Provide the [x, y] coordinate of the cell's center where the given text is located.  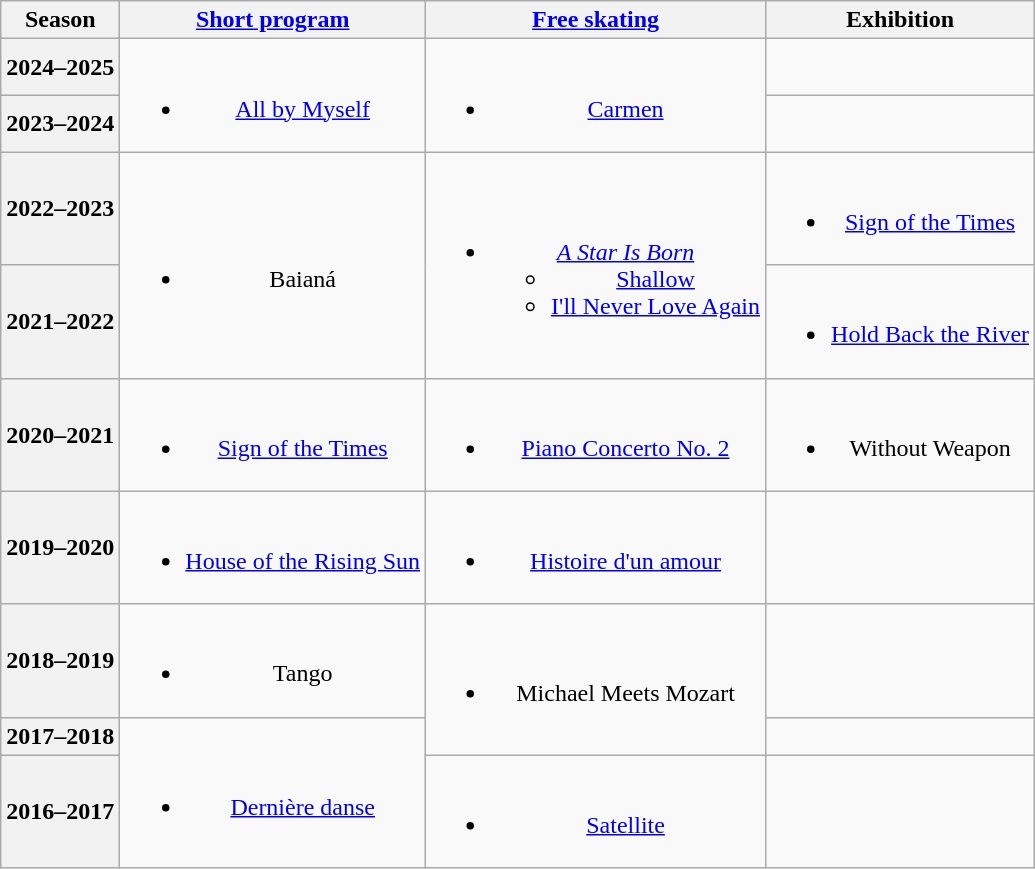
Tango [273, 660]
2019–2020 [60, 548]
All by Myself [273, 96]
A Star Is BornShallow I'll Never Love Again [596, 265]
Without Weapon [900, 434]
Dernière danse [273, 792]
Satellite [596, 812]
2022–2023 [60, 208]
2021–2022 [60, 322]
Season [60, 20]
Histoire d'un amour [596, 548]
Piano Concerto No. 2 [596, 434]
2016–2017 [60, 812]
2024–2025 [60, 68]
House of the Rising Sun [273, 548]
2017–2018 [60, 736]
Michael Meets Mozart [596, 680]
Free skating [596, 20]
2020–2021 [60, 434]
Exhibition [900, 20]
Short program [273, 20]
Hold Back the River [900, 322]
2023–2024 [60, 124]
Baianá [273, 265]
Carmen [596, 96]
2018–2019 [60, 660]
